From the cell containing the given text, extract its center point as [x, y] coordinate. 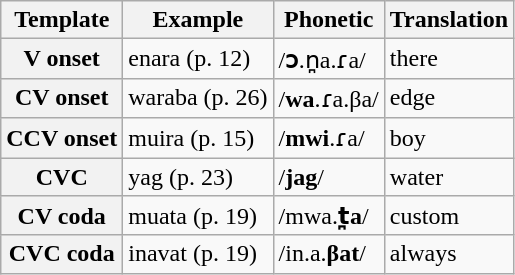
boy [448, 138]
custom [448, 216]
waraba (p. 26) [198, 98]
there [448, 59]
muata (p. 19) [198, 216]
CCV onset [62, 138]
inavat (p. 19) [198, 254]
CV onset [62, 98]
/jag/ [328, 177]
Example [198, 20]
enara (p. 12) [198, 59]
/ɔ.n̪a.ɾa/ [328, 59]
CVC [62, 177]
Translation [448, 20]
/mwa.t̪a/ [328, 216]
/wa.ɾa.βa/ [328, 98]
V onset [62, 59]
/mwi.ɾa/ [328, 138]
always [448, 254]
water [448, 177]
muira (p. 15) [198, 138]
CV coda [62, 216]
/in.a.βat/ [328, 254]
Template [62, 20]
Phonetic [328, 20]
edge [448, 98]
yag (p. 23) [198, 177]
CVC coda [62, 254]
